Identify which cell holds the provided text, then report its [x, y] central coordinate. 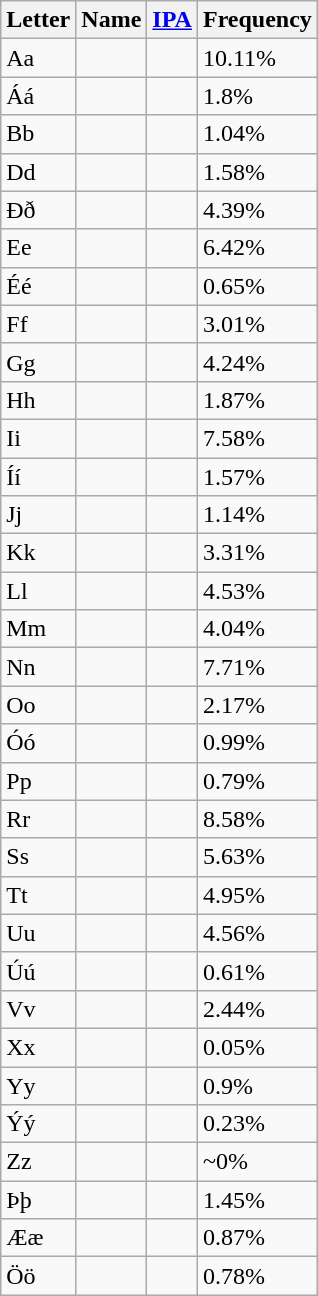
1.04% [257, 134]
0.65% [257, 286]
Nn [38, 667]
4.04% [257, 629]
4.95% [257, 895]
1.8% [257, 96]
Mm [38, 629]
7.58% [257, 438]
Þþ [38, 1200]
0.05% [257, 1047]
Letter [38, 20]
Oo [38, 705]
Öö [38, 1276]
Tt [38, 895]
Rr [38, 819]
0.79% [257, 781]
Hh [38, 400]
3.31% [257, 553]
Áá [38, 96]
1.57% [257, 477]
1.14% [257, 515]
Íí [38, 477]
0.23% [257, 1124]
3.01% [257, 324]
Dd [38, 172]
Frequency [257, 20]
Name [112, 20]
Ýý [38, 1124]
6.42% [257, 248]
4.39% [257, 210]
Óó [38, 743]
4.24% [257, 362]
4.53% [257, 591]
Yy [38, 1085]
0.78% [257, 1276]
1.87% [257, 400]
0.87% [257, 1238]
Ff [38, 324]
Ll [38, 591]
7.71% [257, 667]
Pp [38, 781]
Úú [38, 971]
~0% [257, 1162]
Ii [38, 438]
Kk [38, 553]
Ss [38, 857]
Zz [38, 1162]
Ðð [38, 210]
Jj [38, 515]
1.45% [257, 1200]
10.11% [257, 58]
Uu [38, 933]
2.17% [257, 705]
Bb [38, 134]
IPA [172, 20]
Ee [38, 248]
Éé [38, 286]
Xx [38, 1047]
2.44% [257, 1009]
1.58% [257, 172]
Aa [38, 58]
Ææ [38, 1238]
5.63% [257, 857]
0.9% [257, 1085]
0.99% [257, 743]
4.56% [257, 933]
Vv [38, 1009]
Gg [38, 362]
8.58% [257, 819]
0.61% [257, 971]
